Provide the [X, Y] coordinate of the cell's center where the given text is located.  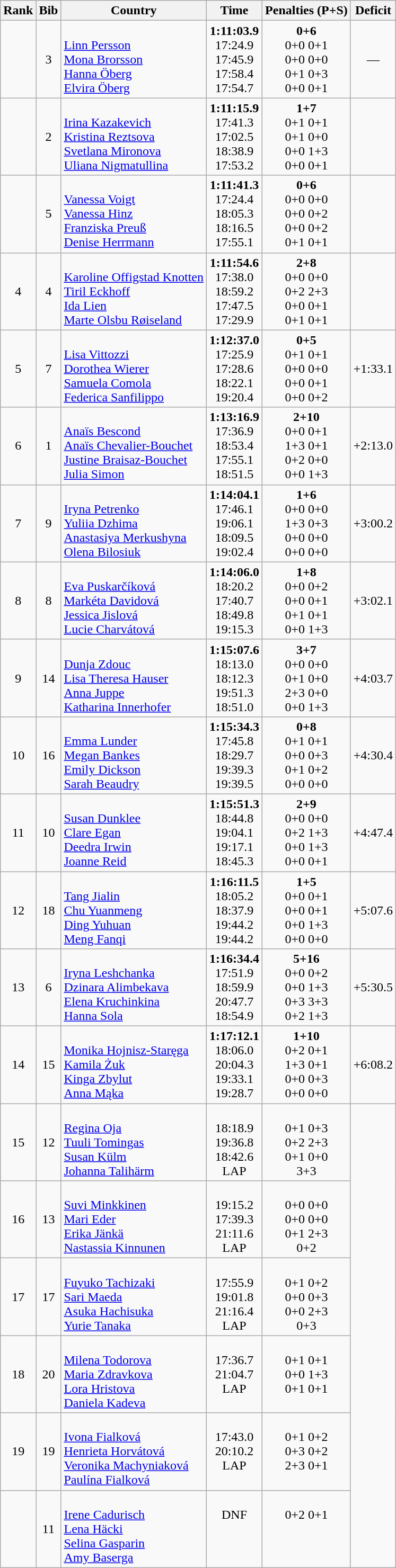
0+2 0+1 [306, 1529]
Ivona FialkováHenrieta HorvátováVeronika MachyniakováPaulína Fialková [134, 1451]
Deficit [373, 11]
1:13:16.917:36.918:53.417:55.118:51.5 [234, 446]
1:12:37.017:25.917:28.618:22.119:20.4 [234, 369]
Susan DunkleeClare EganDeedra IrwinJoanne Reid [134, 832]
+5:07.6 [373, 910]
19:15.217:39.321:11.6LAP [234, 1220]
3+70+0 0+00+1 0+02+3 0+00+0 1+3 [306, 678]
Eva PuskarčíkováMarkéta DavidováJessica JislováLucie Charvátová [134, 601]
0+80+1 0+10+0 0+30+1 0+20+0 0+0 [306, 755]
17:36.721:04.7LAP [234, 1374]
Regina OjaTuuli TomingasSusan KülmJohanna Talihärm [134, 1142]
1+60+0 0+01+3 0+30+0 0+00+0 0+0 [306, 523]
0+50+1 0+10+0 0+00+0 0+10+0 0+2 [306, 369]
Vanessa VoigtVanessa HinzFranziska PreußDenise Herrmann [134, 214]
+4:03.7 [373, 678]
1:15:34.317:45.818:29.719:39.319:39.5 [234, 755]
Monika Hojnisz-StaręgaKamila ŻukKinga ZbylutAnna Mąka [134, 1065]
0+1 0+10+0 1+30+1 0+1 [306, 1374]
Penalties (P+S) [306, 11]
+1:33.1 [373, 369]
+4:47.4 [373, 832]
2+80+0 0+00+2 2+30+0 0+10+1 0+1 [306, 291]
Bib [49, 11]
0+60+0 0+00+0 0+20+0 0+20+1 0+1 [306, 214]
Irina KazakevichKristina ReztsovaSvetlana MironovaUliana Nigmatullina [134, 137]
+4:30.4 [373, 755]
2+90+0 0+00+2 1+30+0 1+30+0 0+1 [306, 832]
2+100+0 0+11+3 0+10+2 0+00+0 1+3 [306, 446]
0+0 0+00+0 0+00+1 2+30+2 [306, 1220]
2 [49, 137]
Dunja ZdoucLisa Theresa HauserAnna JuppeKatharina Innerhofer [134, 678]
+3:00.2 [373, 523]
+5:30.5 [373, 988]
Milena TodorovaMaria ZdravkovaLora HristovaDaniela Kadeva [134, 1374]
+2:13.0 [373, 446]
1:11:54.617:38.018:59.217:47.517:29.9 [234, 291]
+6:08.2 [373, 1065]
Country [134, 11]
Suvi MinkkinenMari EderErika JänkäNastassia Kinnunen [134, 1220]
Anaïs BescondAnaïs Chevalier-BouchetJustine Braisaz-BouchetJulia Simon [134, 446]
Iryna PetrenkoYuliia DzhimaAnastasiya MerkushynaOlena Bilosiuk [134, 523]
0+1 0+30+2 2+30+1 0+03+3 [306, 1142]
5+160+0 0+20+0 1+30+3 3+30+2 1+3 [306, 988]
1:11:15.917:41.317:02.518:38.917:53.2 [234, 137]
1:15:51.318:44.819:04.119:17.118:45.3 [234, 832]
1:15:07.618:13.018:12.319:51.318:51.0 [234, 678]
Linn PerssonMona BrorssonHanna ÖbergElvira Öberg [134, 59]
Fuyuko TachizakiSari MaedaAsuka HachisukaYurie Tanaka [134, 1297]
18:18.919:36.818:42.6LAP [234, 1142]
1+50+0 0+10+0 0+10+0 1+30+0 0+0 [306, 910]
3 [49, 59]
1 [49, 446]
— [373, 59]
DNF [234, 1529]
Emma LunderMegan BankesEmily DicksonSarah Beaudry [134, 755]
0+1 0+20+3 0+22+3 0+1 [306, 1451]
0+60+0 0+10+0 0+00+1 0+30+0 0+1 [306, 59]
1:16:11.518:05.218:37.919:44.219:44.2 [234, 910]
+3:02.1 [373, 601]
1+100+2 0+11+3 0+10+0 0+30+0 0+0 [306, 1065]
17:43.020:10.2LAP [234, 1451]
0+1 0+20+0 0+30+0 2+30+3 [306, 1297]
1+70+1 0+10+1 0+00+0 1+30+0 0+1 [306, 137]
1:17:12.118:06.020:04.319:33.119:28.7 [234, 1065]
Lisa VittozziDorothea WiererSamuela ComolaFederica Sanfilippo [134, 369]
17:55.919:01.821:16.4LAP [234, 1297]
Karoline Offigstad KnottenTiril EckhoffIda LienMarte Olsbu Røiseland [134, 291]
1:16:34.417:51.918:59.920:47.718:54.9 [234, 988]
1:11:41.317:24.418:05.318:16.517:55.1 [234, 214]
1+80+0 0+20+0 0+10+1 0+10+0 1+3 [306, 601]
20 [49, 1374]
Time [234, 11]
Iryna LeshchankaDzinara AlimbekavaElena KruchinkinaHanna Sola [134, 988]
Tang JialinChu YuanmengDing YuhuanMeng Fanqi [134, 910]
1:11:03.917:24.917:45.917:58.417:54.7 [234, 59]
1:14:06.018:20.217:40.718:49.819:15.3 [234, 601]
1:14:04.117:46.119:06.118:09.519:02.4 [234, 523]
Irene CadurischLena HäckiSelina GasparinAmy Baserga [134, 1529]
Rank [18, 11]
